Find where the given text appears and provide that cell's center as [x, y] coordinate. 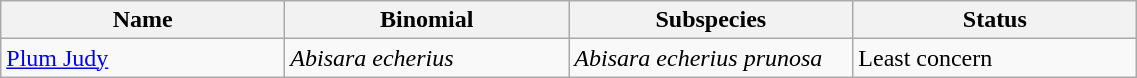
Binomial [427, 20]
Name [143, 20]
Abisara echerius prunosa [711, 58]
Status [995, 20]
Abisara echerius [427, 58]
Subspecies [711, 20]
Plum Judy [143, 58]
Least concern [995, 58]
